From the cell containing the given text, extract its center point as [X, Y] coordinate. 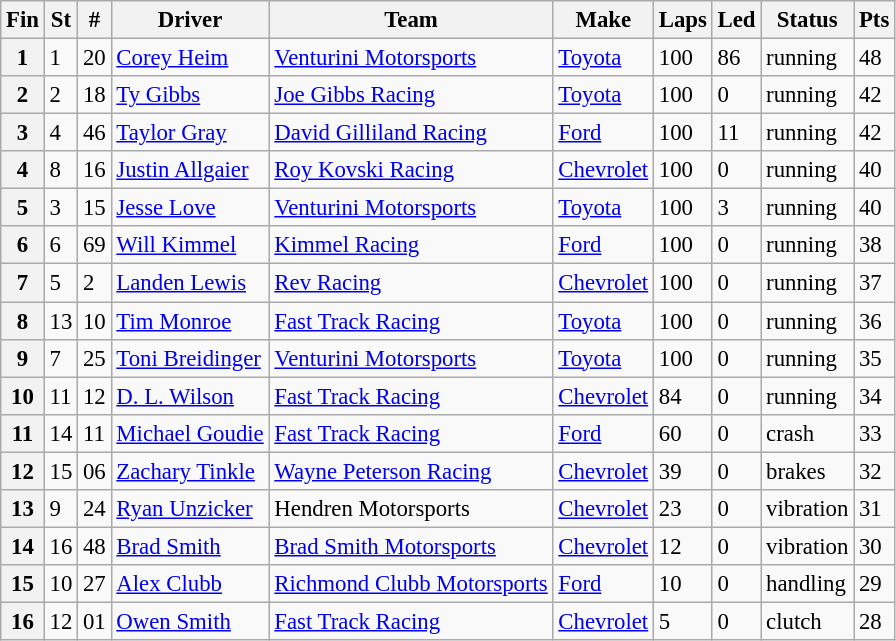
Hendren Motorsports [411, 509]
60 [682, 433]
30 [874, 546]
33 [874, 433]
39 [682, 471]
28 [874, 621]
Team [411, 20]
84 [682, 396]
35 [874, 358]
Justin Allgaier [190, 170]
Corey Heim [190, 58]
clutch [808, 621]
# [94, 20]
Led [736, 20]
Rev Racing [411, 283]
Status [808, 20]
27 [94, 584]
46 [94, 133]
34 [874, 396]
24 [94, 509]
Fin [23, 20]
Joe Gibbs Racing [411, 95]
handling [808, 584]
St [60, 20]
20 [94, 58]
Kimmel Racing [411, 245]
Landen Lewis [190, 283]
Will Kimmel [190, 245]
36 [874, 321]
38 [874, 245]
Ty Gibbs [190, 95]
Zachary Tinkle [190, 471]
86 [736, 58]
Brad Smith [190, 546]
Pts [874, 20]
29 [874, 584]
Richmond Clubb Motorsports [411, 584]
69 [94, 245]
Wayne Peterson Racing [411, 471]
Make [603, 20]
37 [874, 283]
06 [94, 471]
Roy Kovski Racing [411, 170]
Jesse Love [190, 208]
Toni Breidinger [190, 358]
01 [94, 621]
Taylor Gray [190, 133]
Ryan Unzicker [190, 509]
Tim Monroe [190, 321]
crash [808, 433]
Brad Smith Motorsports [411, 546]
brakes [808, 471]
31 [874, 509]
D. L. Wilson [190, 396]
David Gilliland Racing [411, 133]
18 [94, 95]
32 [874, 471]
Owen Smith [190, 621]
Alex Clubb [190, 584]
Driver [190, 20]
25 [94, 358]
23 [682, 509]
Laps [682, 20]
Michael Goudie [190, 433]
